Extract the [X, Y] coordinate from the center of the cell holding the provided text.  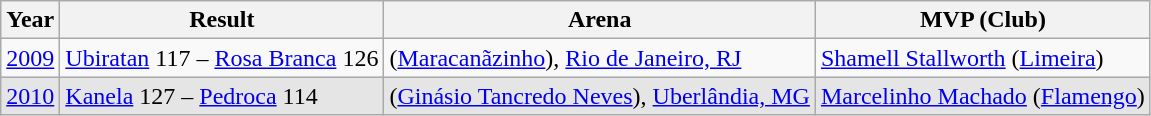
Marcelinho Machado (Flamengo) [982, 96]
Shamell Stallworth (Limeira) [982, 58]
Kanela 127 – Pedroca 114 [222, 96]
2010 [30, 96]
Ubiratan 117 – Rosa Branca 126 [222, 58]
2009 [30, 58]
Year [30, 20]
(Ginásio Tancredo Neves), Uberlândia, MG [600, 96]
Arena [600, 20]
Result [222, 20]
MVP (Club) [982, 20]
(Maracanãzinho), Rio de Janeiro, RJ [600, 58]
